Pinpoint the cell where the given text exists, returning its [X, Y] midpoint coordinate. 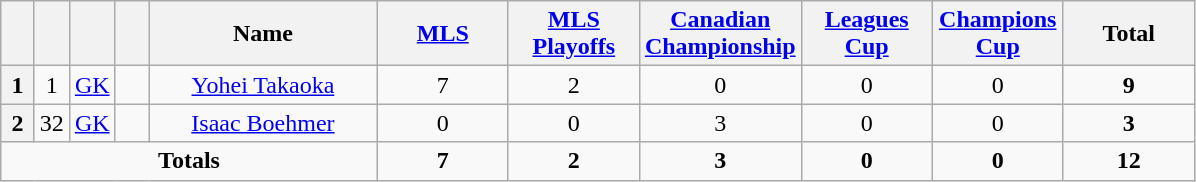
Isaac Boehmer [264, 123]
12 [1128, 161]
Yohei Takaoka [264, 85]
Name [264, 34]
MLS Playoffs [574, 34]
9 [1128, 85]
MLS [442, 34]
Canadian Championship [720, 34]
Champions Cup [998, 34]
Leagues Cup [866, 34]
Total [1128, 34]
Totals [189, 161]
32 [52, 123]
